From the cell containing the given text, extract its center point as (x, y) coordinate. 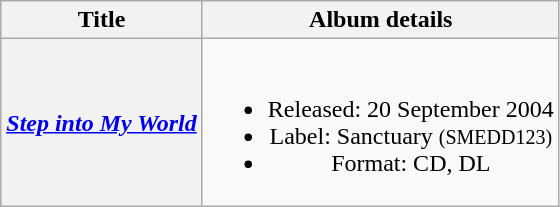
Released: 20 September 2004Label: Sanctuary (SMEDD123)Format: CD, DL (380, 122)
Title (102, 20)
Album details (380, 20)
Step into My World (102, 122)
